Pinpoint the cell where the given text exists, returning its [x, y] midpoint coordinate. 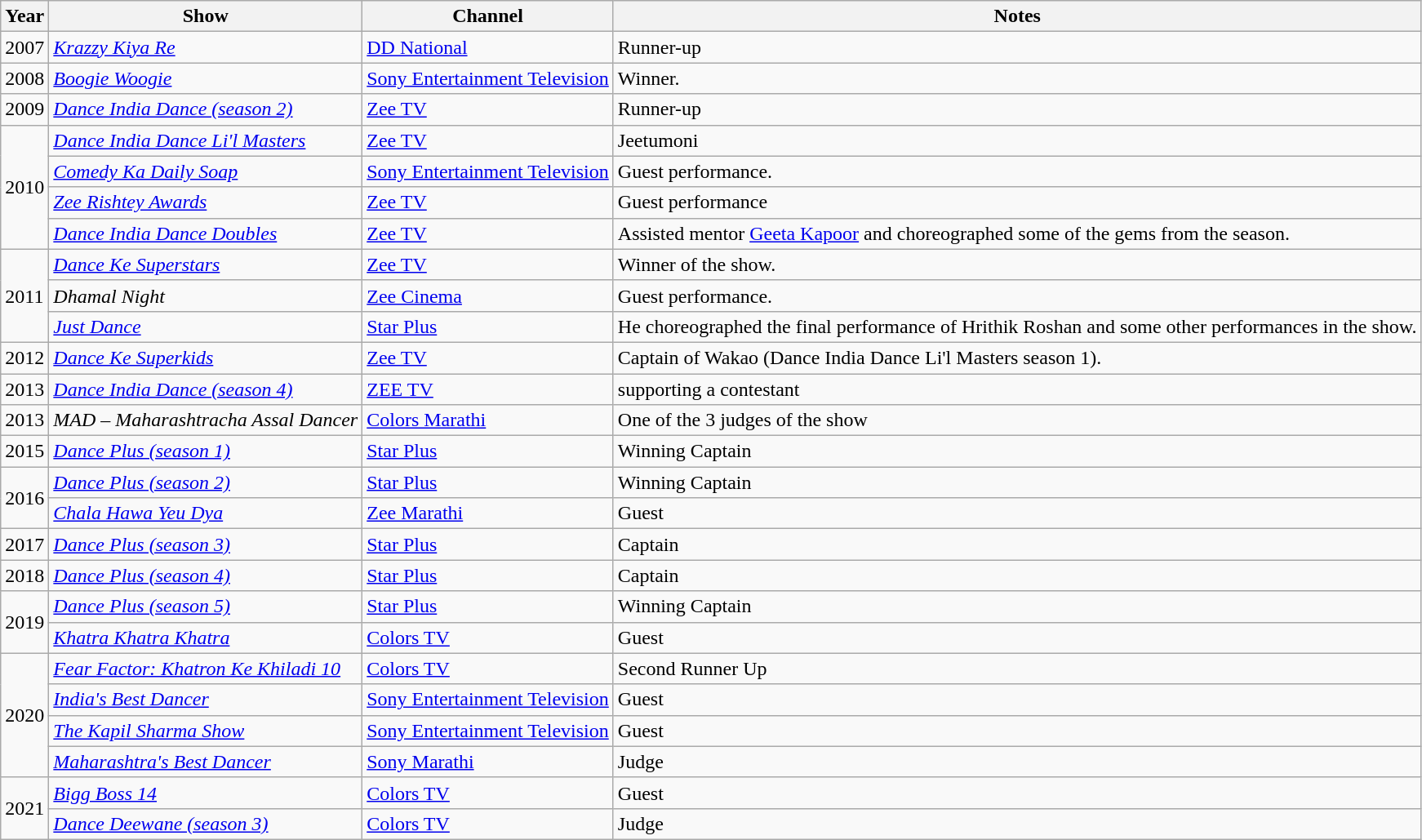
2010 [24, 187]
Dance Plus (season 3) [206, 544]
Winner. [1017, 78]
Dance Plus (season 5) [206, 607]
2015 [24, 451]
Colors Marathi [488, 420]
Maharashtra's Best Dancer [206, 762]
Bigg Boss 14 [206, 793]
Captain of Wakao (Dance India Dance Li'l Masters season 1). [1017, 358]
Notes [1017, 16]
2021 [24, 808]
Chala Hawa Yeu Dya [206, 513]
Winner of the show. [1017, 264]
Dance Plus (season 2) [206, 482]
ZEE TV [488, 389]
2008 [24, 78]
Channel [488, 16]
Comedy Ka Daily Soap [206, 171]
Year [24, 16]
Guest performance [1017, 202]
Dhamal Night [206, 296]
Assisted mentor Geeta Kapoor and choreographed some of the gems from the season. [1017, 233]
Dance Ke Superkids [206, 358]
2011 [24, 296]
Dance India Dance Li'l Masters [206, 140]
2012 [24, 358]
One of the 3 judges of the show [1017, 420]
Khatra Khatra Khatra [206, 638]
India's Best Dancer [206, 700]
2009 [24, 109]
DD National [488, 47]
Dance India Dance (season 4) [206, 389]
Second Runner Up [1017, 669]
MAD – Maharashtracha Assal Dancer [206, 420]
2020 [24, 715]
Dance Ke Superstars [206, 264]
Krazzy Kiya Re [206, 47]
Zee Marathi [488, 513]
2019 [24, 622]
Dance Plus (season 4) [206, 576]
Boogie Woogie [206, 78]
2018 [24, 576]
Just Dance [206, 327]
Dance India Dance Doubles [206, 233]
Zee Cinema [488, 296]
Dance India Dance (season 2) [206, 109]
Zee Rishtey Awards [206, 202]
2016 [24, 498]
2007 [24, 47]
Dance Plus (season 1) [206, 451]
Sony Marathi [488, 762]
He choreographed the final performance of Hrithik Roshan and some other performances in the show. [1017, 327]
The Kapil Sharma Show [206, 731]
2017 [24, 544]
Show [206, 16]
Jeetumoni [1017, 140]
Fear Factor: Khatron Ke Khiladi 10 [206, 669]
Dance Deewane (season 3) [206, 824]
supporting a contestant [1017, 389]
